Scan for the cell matching the given text and deliver its (x, y) coordinate at center. 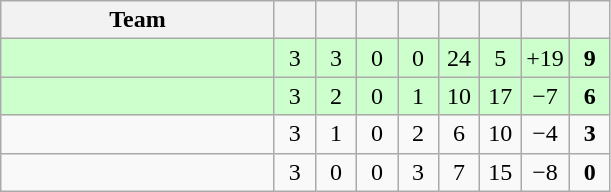
7 (460, 172)
+19 (546, 58)
15 (500, 172)
−7 (546, 96)
24 (460, 58)
9 (590, 58)
5 (500, 58)
Team (138, 20)
17 (500, 96)
−4 (546, 134)
−8 (546, 172)
